Capture the cell that displays the provided text and extract its [x, y] central coordinate. 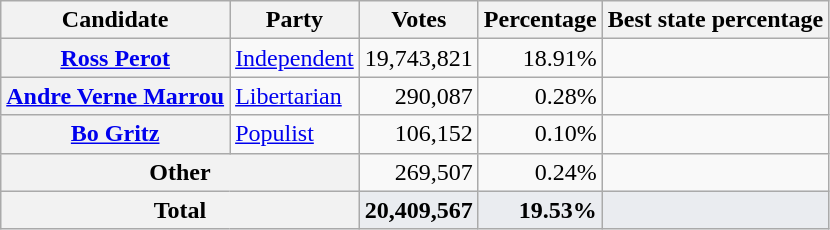
20,409,567 [418, 210]
Party [295, 20]
Other [180, 172]
Votes [418, 20]
Ross Perot [116, 58]
Andre Verne Marrou [116, 96]
Candidate [116, 20]
0.28% [540, 96]
Populist [295, 134]
0.10% [540, 134]
Bo Gritz [116, 134]
Percentage [540, 20]
Independent [295, 58]
Total [180, 210]
106,152 [418, 134]
19,743,821 [418, 58]
290,087 [418, 96]
Best state percentage [716, 20]
269,507 [418, 172]
18.91% [540, 58]
0.24% [540, 172]
Libertarian [295, 96]
19.53% [540, 210]
